Detect which cell encompasses the target text, then output its [x, y] center coordinate. 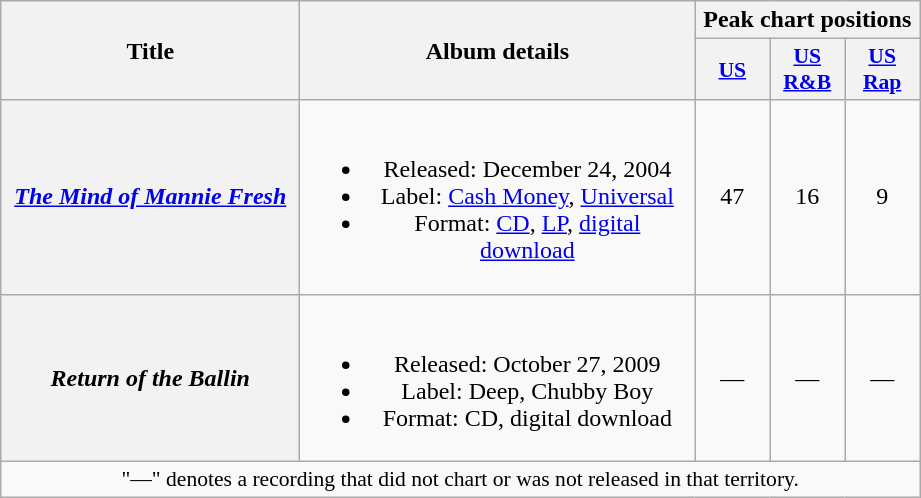
9 [882, 197]
47 [732, 197]
16 [808, 197]
"—" denotes a recording that did not chart or was not released in that territory. [460, 479]
USR&B [808, 70]
Album details [498, 50]
Released: October 27, 2009Label: Deep, Chubby BoyFormat: CD, digital download [498, 378]
Peak chart positions [808, 20]
The Mind of Mannie Fresh [150, 197]
Released: December 24, 2004Label: Cash Money, UniversalFormat: CD, LP, digital download [498, 197]
Title [150, 50]
US [732, 70]
USRap [882, 70]
Return of the Ballin [150, 378]
